Return [x, y] of the center of cell containing provided text 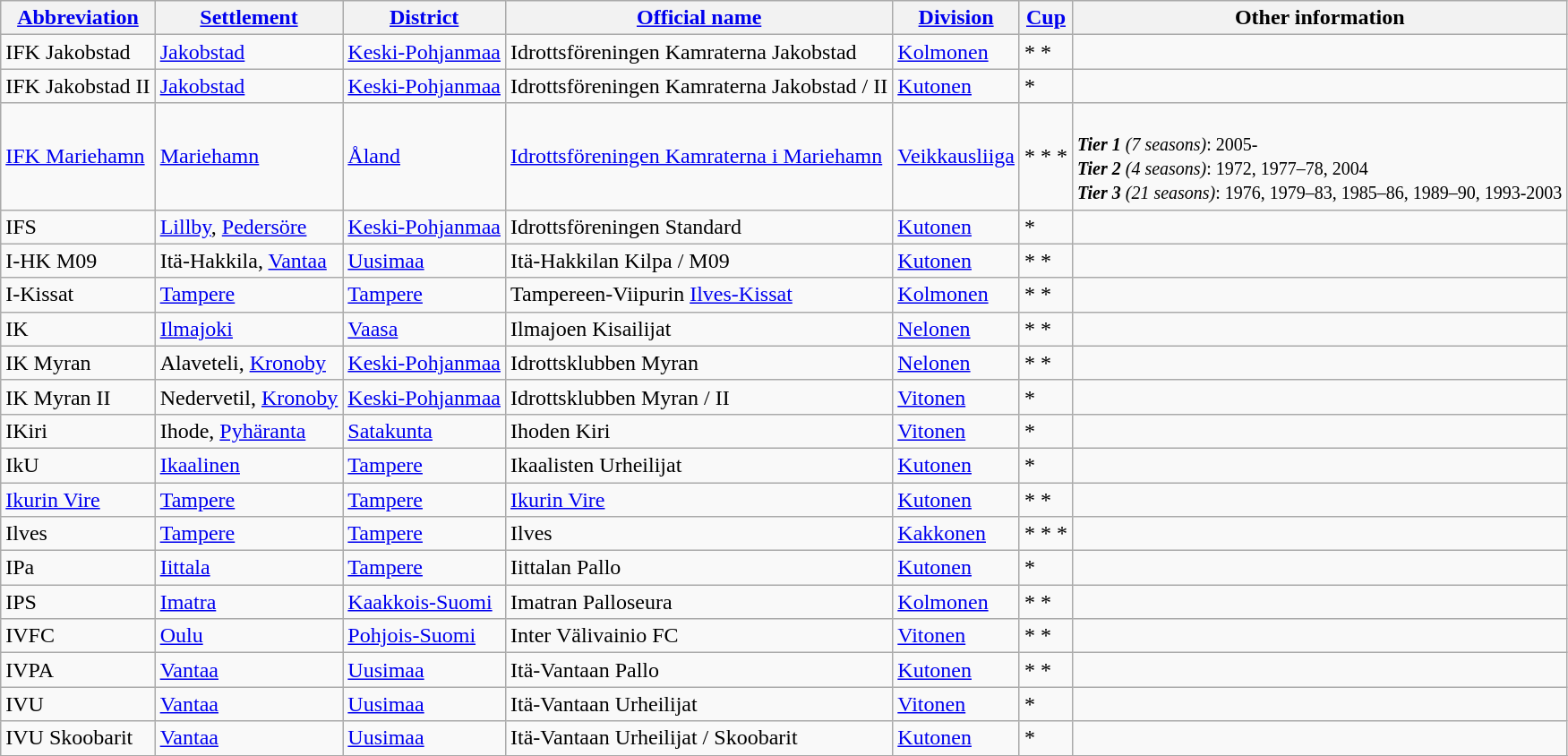
Iittalan Pallo [699, 568]
Imatra [249, 602]
IK Myran [78, 363]
Ikaalisten Urheilijat [699, 465]
IVPA [78, 670]
Itä-Vantaan Urheilijat [699, 704]
Itä-Hakkila, Vantaa [249, 261]
Tier 1 (7 seasons): 2005- Tier 2 (4 seasons): 1972, 1977–78, 2004 Tier 3 (21 seasons): 1976, 1979–83, 1985–86, 1989–90, 1993-2003 [1320, 156]
Nedervetil, Kronoby [249, 397]
Alaveteli, Kronoby [249, 363]
Pohjois-Suomi [424, 636]
I-HK M09 [78, 261]
IVFC [78, 636]
Idrottsföreningen Kamraterna Jakobstad / II [699, 86]
Åland [424, 156]
Idrottsklubben Myran [699, 363]
Lillby, Pedersöre [249, 227]
Kakkonen [956, 534]
Idrottsföreningen Kamraterna i Mariehamn [699, 156]
Inter Välivainio FC [699, 636]
Itä-Hakkilan Kilpa / M09 [699, 261]
Settlement [249, 18]
IFS [78, 227]
Itä-Vantaan Pallo [699, 670]
IKiri [78, 431]
IPS [78, 602]
Veikkausliiga [956, 156]
Oulu [249, 636]
Ikaalinen [249, 465]
Imatran Palloseura [699, 602]
Ihoden Kiri [699, 431]
IFK Jakobstad II [78, 86]
IPa [78, 568]
Kaakkois-Suomi [424, 602]
Ilmajoki [249, 329]
IVU Skoobarit [78, 738]
IVU [78, 704]
District [424, 18]
Tampereen-Viipurin Ilves-Kissat [699, 295]
IK [78, 329]
Satakunta [424, 431]
Official name [699, 18]
Idrottsklubben Myran / II [699, 397]
IFK Mariehamn [78, 156]
Idrottsföreningen Standard [699, 227]
Vaasa [424, 329]
Idrottsföreningen Kamraterna Jakobstad [699, 52]
Iittala [249, 568]
Ilmajoen Kisailijat [699, 329]
I-Kissat [78, 295]
Ihode, Pyhäranta [249, 431]
IkU [78, 465]
Itä-Vantaan Urheilijat / Skoobarit [699, 738]
Division [956, 18]
IK Myran II [78, 397]
Abbreviation [78, 18]
Mariehamn [249, 156]
Other information [1320, 18]
Cup [1046, 18]
IFK Jakobstad [78, 52]
